Pinpoint the cell where the given text exists, returning its (X, Y) midpoint coordinate. 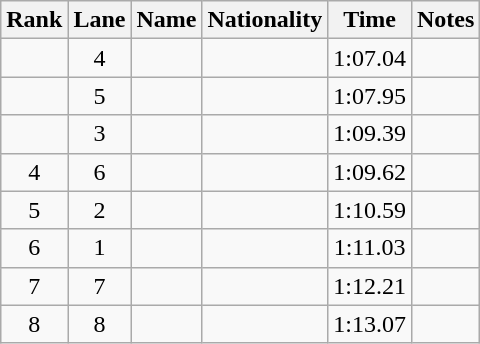
Time (370, 20)
Rank (34, 20)
Name (166, 20)
2 (100, 210)
3 (100, 134)
Notes (445, 20)
1:12.21 (370, 286)
1:10.59 (370, 210)
1:13.07 (370, 324)
1:07.04 (370, 58)
1:09.62 (370, 172)
1:07.95 (370, 96)
Lane (100, 20)
Nationality (265, 20)
1 (100, 248)
1:09.39 (370, 134)
1:11.03 (370, 248)
